Provide the (x, y) coordinate of the cell's center where the given text is located.  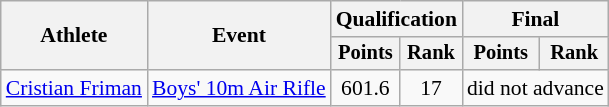
601.6 (366, 88)
Cristian Friman (74, 88)
Final (536, 19)
Athlete (74, 36)
Event (239, 36)
17 (431, 88)
Qualification (396, 19)
Boys' 10m Air Rifle (239, 88)
did not advance (536, 88)
